Extract the [X, Y] coordinate from the center of the cell holding the provided text.  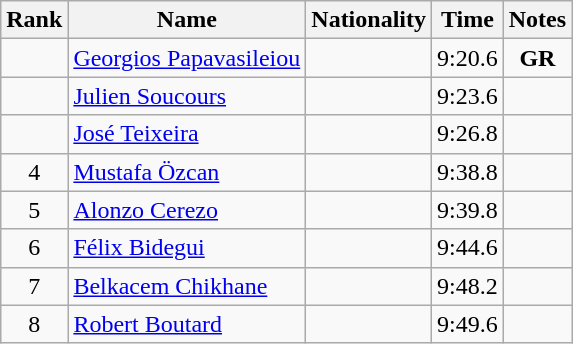
Rank [34, 20]
Robert Boutard [187, 324]
9:44.6 [468, 248]
9:26.8 [468, 134]
Alonzo Cerezo [187, 210]
9:38.8 [468, 172]
Notes [537, 20]
4 [34, 172]
Julien Soucours [187, 96]
9:49.6 [468, 324]
Mustafa Özcan [187, 172]
5 [34, 210]
9:20.6 [468, 58]
9:39.8 [468, 210]
9:48.2 [468, 286]
9:23.6 [468, 96]
GR [537, 58]
Georgios Papavasileiou [187, 58]
7 [34, 286]
Félix Bidegui [187, 248]
6 [34, 248]
Time [468, 20]
8 [34, 324]
Belkacem Chikhane [187, 286]
Name [187, 20]
José Teixeira [187, 134]
Nationality [369, 20]
